Determine the [X, Y] coordinate at the center of the cell enclosing the given text.  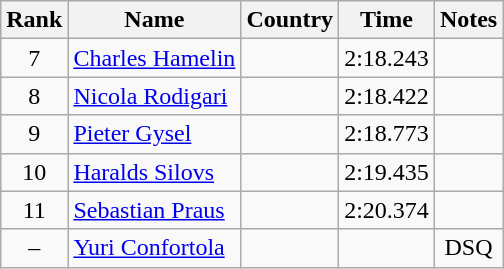
Time [387, 20]
Charles Hamelin [154, 58]
2:18.422 [387, 96]
Pieter Gysel [154, 134]
2:18.243 [387, 58]
DSQ [468, 248]
Nicola Rodigari [154, 96]
Haralds Silovs [154, 172]
7 [34, 58]
Rank [34, 20]
8 [34, 96]
Notes [468, 20]
Sebastian Praus [154, 210]
2:18.773 [387, 134]
Yuri Confortola [154, 248]
9 [34, 134]
2:20.374 [387, 210]
11 [34, 210]
10 [34, 172]
Name [154, 20]
2:19.435 [387, 172]
– [34, 248]
Country [290, 20]
